Return the (X, Y) coordinate for the center point of the cell that contains the specified text.  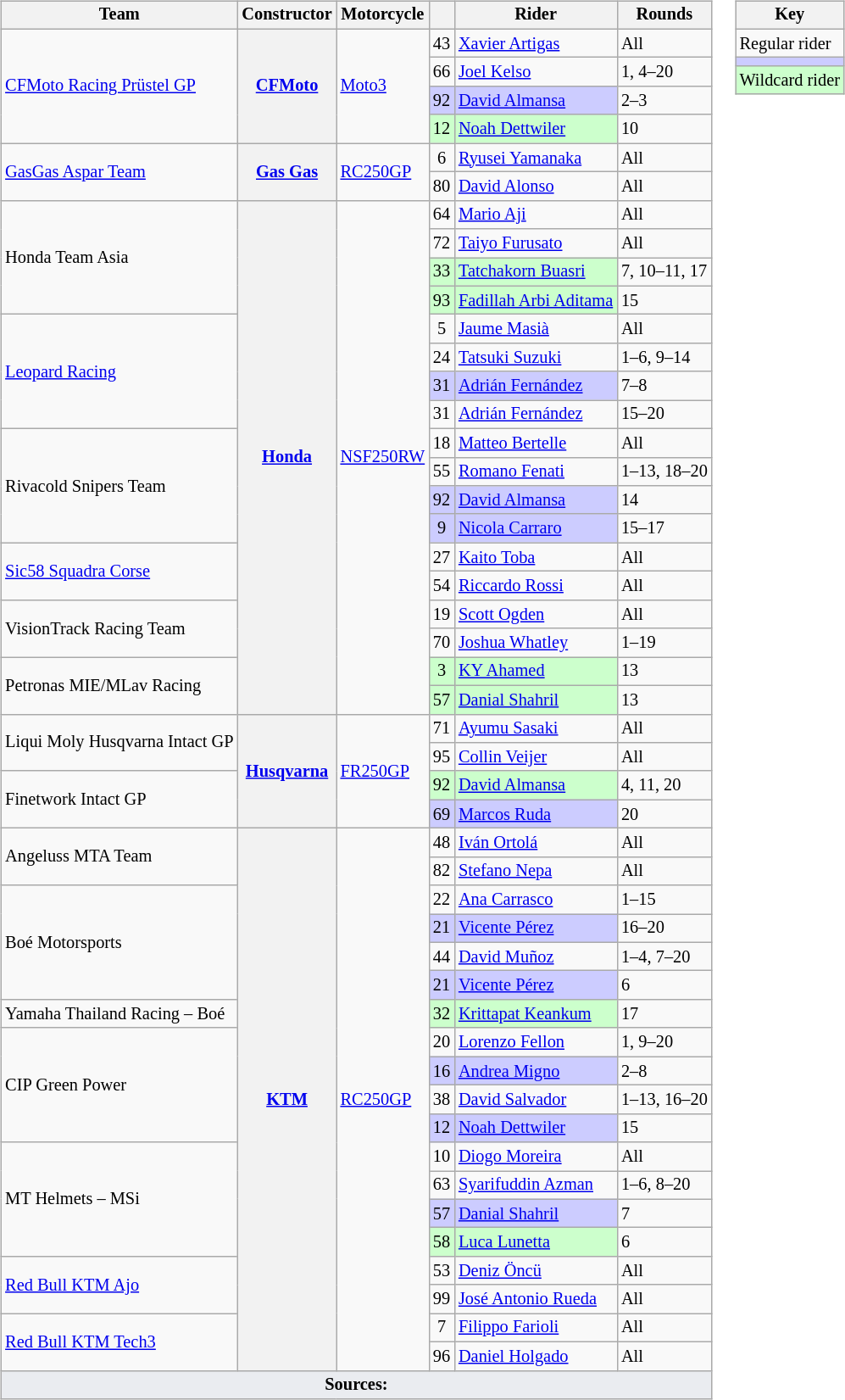
Rider (536, 15)
38 (442, 1100)
David Muñoz (536, 957)
95 (442, 757)
63 (442, 1185)
Petronas MIE/MLav Racing (119, 685)
Constructor (286, 15)
David Salvador (536, 1100)
Leopard Racing (119, 371)
1–19 (664, 643)
93 (442, 300)
1–15 (664, 900)
32 (442, 1014)
Liqui Moly Husqvarna Intact GP (119, 743)
48 (442, 843)
72 (442, 243)
53 (442, 1271)
Wildcard rider (790, 81)
NSF250RW (383, 457)
Filippo Farioli (536, 1328)
99 (442, 1299)
Red Bull KTM Ajo (119, 1286)
Tatchakorn Buasri (536, 272)
2–3 (664, 101)
44 (442, 957)
Marcos Ruda (536, 814)
16–20 (664, 929)
Key (790, 15)
55 (442, 471)
7, 10–11, 17 (664, 272)
Matteo Bertelle (536, 443)
27 (442, 557)
Diogo Moreira (536, 1157)
Taiyo Furusato (536, 243)
80 (442, 187)
1–6, 8–20 (664, 1185)
4, 11, 20 (664, 785)
FR250GP (383, 772)
9 (442, 528)
Riccardo Rossi (536, 586)
Yamaha Thailand Racing – Boé (119, 1014)
Regular rider (790, 43)
Team (119, 15)
Collin Veijer (536, 757)
33 (442, 272)
CFMoto Racing Prüstel GP (119, 86)
Xavier Artigas (536, 43)
CFMoto (286, 86)
Ayumu Sasaki (536, 728)
14 (664, 500)
KTM (286, 1099)
KY Ahamed (536, 672)
Joshua Whatley (536, 643)
Lorenzo Fellon (536, 1042)
15–17 (664, 528)
Sources: (356, 1385)
José Antonio Rueda (536, 1299)
17 (664, 1014)
Daniel Holgado (536, 1356)
Motorcycle (383, 15)
64 (442, 215)
CIP Green Power (119, 1085)
Deniz Öncü (536, 1271)
Rounds (664, 15)
Honda (286, 457)
19 (442, 614)
24 (442, 358)
71 (442, 728)
Romano Fenati (536, 471)
Gas Gas (286, 171)
18 (442, 443)
66 (442, 72)
Fadillah Arbi Aditama (536, 300)
1–13, 18–20 (664, 471)
Moto3 (383, 86)
Tatsuki Suzuki (536, 358)
Mario Aji (536, 215)
Nicola Carraro (536, 528)
Angeluss MTA Team (119, 856)
Sic58 Squadra Corse (119, 572)
Honda Team Asia (119, 258)
7–8 (664, 386)
96 (442, 1356)
58 (442, 1242)
Joel Kelso (536, 72)
GasGas Aspar Team (119, 171)
54 (442, 586)
David Alonso (536, 187)
Krittapat Keankum (536, 1014)
1–13, 16–20 (664, 1100)
43 (442, 43)
15–20 (664, 415)
1, 4–20 (664, 72)
1, 9–20 (664, 1042)
Ryusei Yamanaka (536, 158)
Iván Ortolá (536, 843)
82 (442, 871)
VisionTrack Racing Team (119, 627)
Stefano Nepa (536, 871)
Jaume Masià (536, 329)
Rivacold Snipers Team (119, 485)
Ana Carrasco (536, 900)
Boé Motorsports (119, 943)
MT Helmets – MSi (119, 1199)
2–8 (664, 1071)
Andrea Migno (536, 1071)
16 (442, 1071)
70 (442, 643)
Luca Lunetta (536, 1242)
1–4, 7–20 (664, 957)
5 (442, 329)
Scott Ogden (536, 614)
Finetwork Intact GP (119, 799)
1–6, 9–14 (664, 358)
69 (442, 814)
Red Bull KTM Tech3 (119, 1341)
Husqvarna (286, 772)
3 (442, 672)
Syarifuddin Azman (536, 1185)
Kaito Toba (536, 557)
22 (442, 900)
